Provide the [X, Y] coordinate of the cell's center where the given text is located.  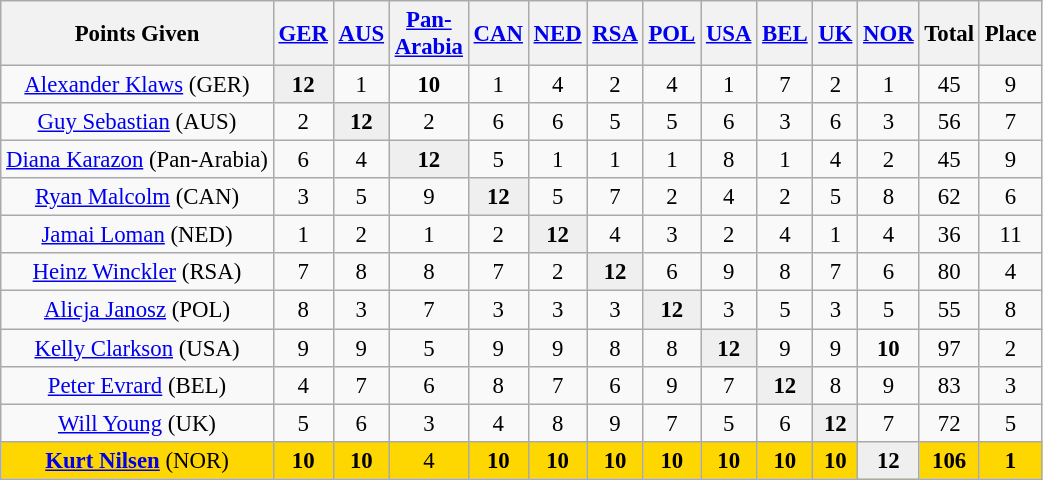
Points Given [137, 34]
AUS [361, 34]
97 [949, 348]
GER [303, 34]
USA [729, 34]
Heinz Winckler (RSA) [137, 273]
NED [558, 34]
Will Young (UK) [137, 423]
POL [672, 34]
Peter Evrard (BEL) [137, 385]
72 [949, 423]
83 [949, 385]
Alicja Janosz (POL) [137, 310]
Total [949, 34]
UK [836, 34]
Pan-Arabia [428, 34]
BEL [785, 34]
Alexander Klaws (GER) [137, 85]
Kelly Clarkson (USA) [137, 348]
80 [949, 273]
Place [1010, 34]
NOR [888, 34]
Diana Karazon (Pan-Arabia) [137, 160]
55 [949, 310]
56 [949, 122]
RSA [615, 34]
11 [1010, 235]
106 [949, 460]
62 [949, 197]
36 [949, 235]
Guy Sebastian (AUS) [137, 122]
CAN [498, 34]
Ryan Malcolm (CAN) [137, 197]
Jamai Loman (NED) [137, 235]
Kurt Nilsen (NOR) [137, 460]
